For the text-containing cell, return its midpoint in [x, y] coordinate format. 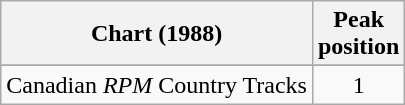
1 [358, 85]
Chart (1988) [157, 34]
Peakposition [358, 34]
Canadian RPM Country Tracks [157, 85]
